Detect which cell encompasses the target text, then output its [X, Y] center coordinate. 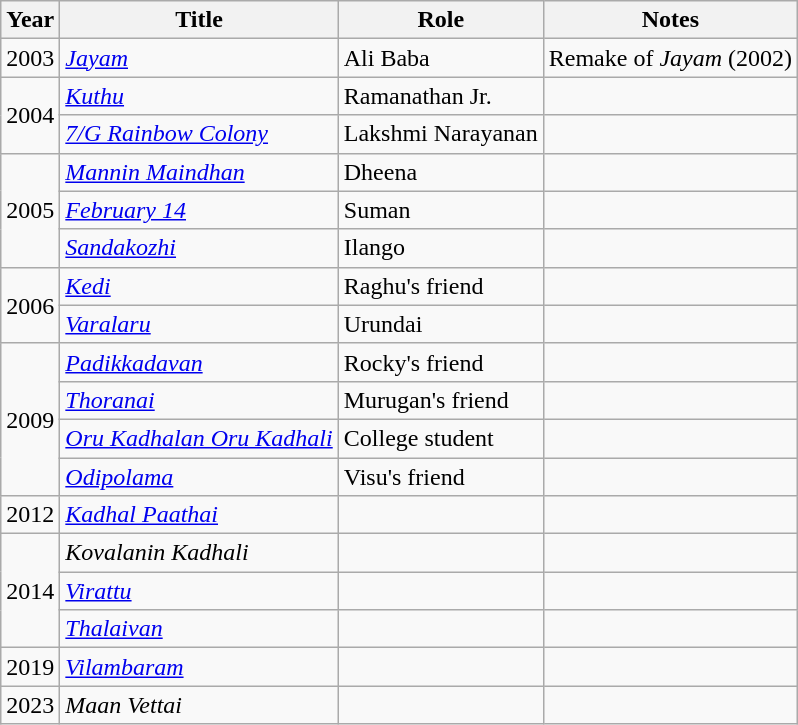
Maan Vettai [199, 705]
Thalaivan [199, 629]
2012 [30, 515]
Dheena [440, 172]
Kuthu [199, 96]
Odipolama [199, 477]
Ilango [440, 248]
Vilambaram [199, 667]
Lakshmi Narayanan [440, 134]
2019 [30, 667]
Padikkadavan [199, 362]
Urundai [440, 324]
Notes [670, 20]
2004 [30, 115]
Sandakozhi [199, 248]
Title [199, 20]
7/G Rainbow Colony [199, 134]
Remake of Jayam (2002) [670, 58]
2006 [30, 305]
Kedi [199, 286]
Kadhal Paathai [199, 515]
Virattu [199, 591]
Oru Kadhalan Oru Kadhali [199, 438]
2003 [30, 58]
Jayam [199, 58]
Role [440, 20]
Rocky's friend [440, 362]
2023 [30, 705]
Ali Baba [440, 58]
2009 [30, 419]
Visu's friend [440, 477]
Mannin Maindhan [199, 172]
Murugan's friend [440, 400]
Ramanathan Jr. [440, 96]
February 14 [199, 210]
Varalaru [199, 324]
Suman [440, 210]
College student [440, 438]
Year [30, 20]
2005 [30, 210]
Kovalanin Kadhali [199, 553]
Thoranai [199, 400]
Raghu's friend [440, 286]
2014 [30, 591]
